Extract the (x, y) coordinate from the center of the cell holding the provided text.  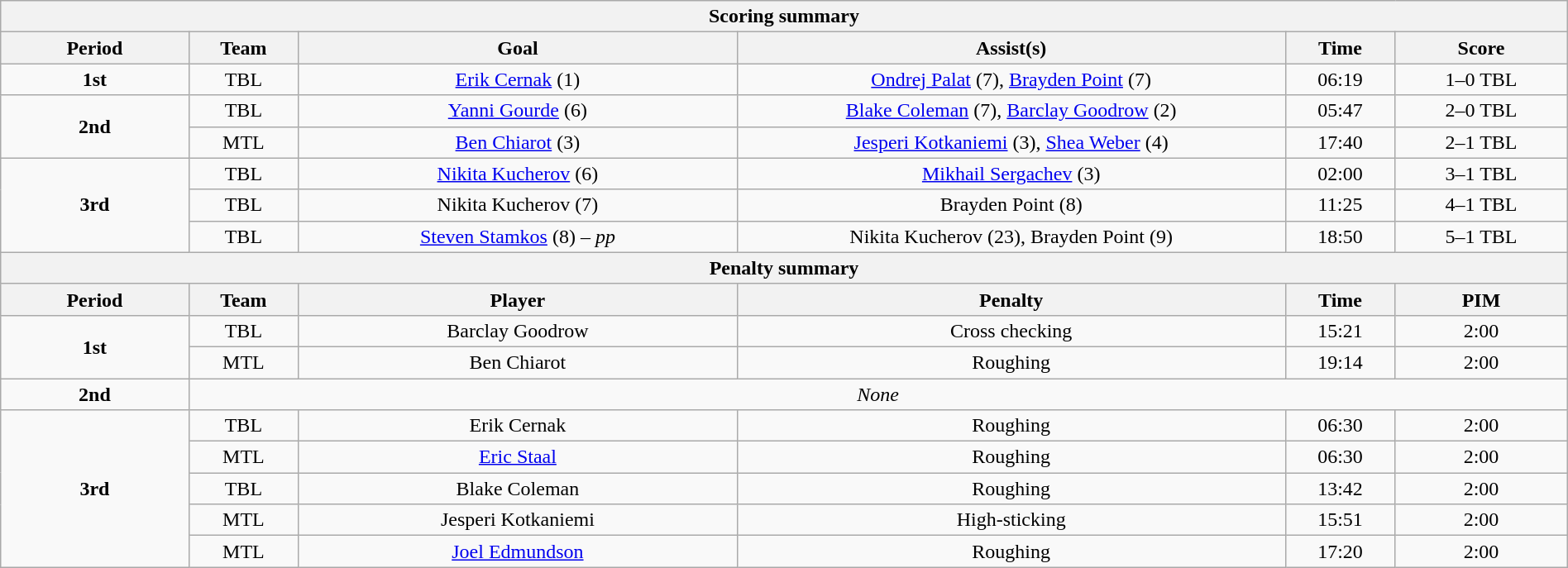
Blake Coleman (518, 489)
15:51 (1340, 520)
High-sticking (1011, 520)
Nikita Kucherov (23), Brayden Point (9) (1011, 236)
17:40 (1340, 142)
Penalty (1011, 299)
PIM (1481, 299)
4–1 TBL (1481, 205)
Brayden Point (8) (1011, 205)
Yanni Gourde (6) (518, 111)
None (878, 394)
02:00 (1340, 174)
Scoring summary (784, 17)
18:50 (1340, 236)
Ben Chiarot (3) (518, 142)
06:19 (1340, 79)
Jesperi Kotkaniemi (518, 520)
Cross checking (1011, 331)
Assist(s) (1011, 48)
1–0 TBL (1481, 79)
Player (518, 299)
Mikhail Sergachev (3) (1011, 174)
5–1 TBL (1481, 236)
19:14 (1340, 362)
Nikita Kucherov (7) (518, 205)
Penalty summary (784, 268)
Erik Cernak (518, 426)
13:42 (1340, 489)
Steven Stamkos (8) – pp (518, 236)
Erik Cernak (1) (518, 79)
11:25 (1340, 205)
Barclay Goodrow (518, 331)
Jesperi Kotkaniemi (3), Shea Weber (4) (1011, 142)
05:47 (1340, 111)
15:21 (1340, 331)
Nikita Kucherov (6) (518, 174)
Ondrej Palat (7), Brayden Point (7) (1011, 79)
2–0 TBL (1481, 111)
17:20 (1340, 551)
Blake Coleman (7), Barclay Goodrow (2) (1011, 111)
Ben Chiarot (518, 362)
Goal (518, 48)
3–1 TBL (1481, 174)
2–1 TBL (1481, 142)
Joel Edmundson (518, 551)
Score (1481, 48)
Eric Staal (518, 457)
